Provide the (X, Y) coordinate of the cell's center where the given text is located.  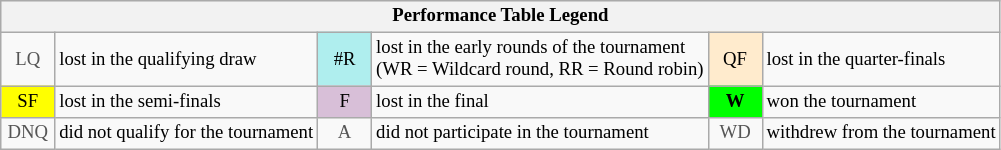
#R (345, 60)
lost in the quarter-finals (881, 60)
F (345, 102)
Performance Table Legend (500, 16)
won the tournament (881, 102)
A (345, 134)
did not qualify for the tournament (186, 134)
lost in the early rounds of the tournament(WR = Wildcard round, RR = Round robin) (540, 60)
lost in the semi-finals (186, 102)
lost in the final (540, 102)
QF (735, 60)
withdrew from the tournament (881, 134)
did not participate in the tournament (540, 134)
LQ (28, 60)
W (735, 102)
WD (735, 134)
DNQ (28, 134)
lost in the qualifying draw (186, 60)
SF (28, 102)
